Identify which cell holds the provided text, then report its [X, Y] central coordinate. 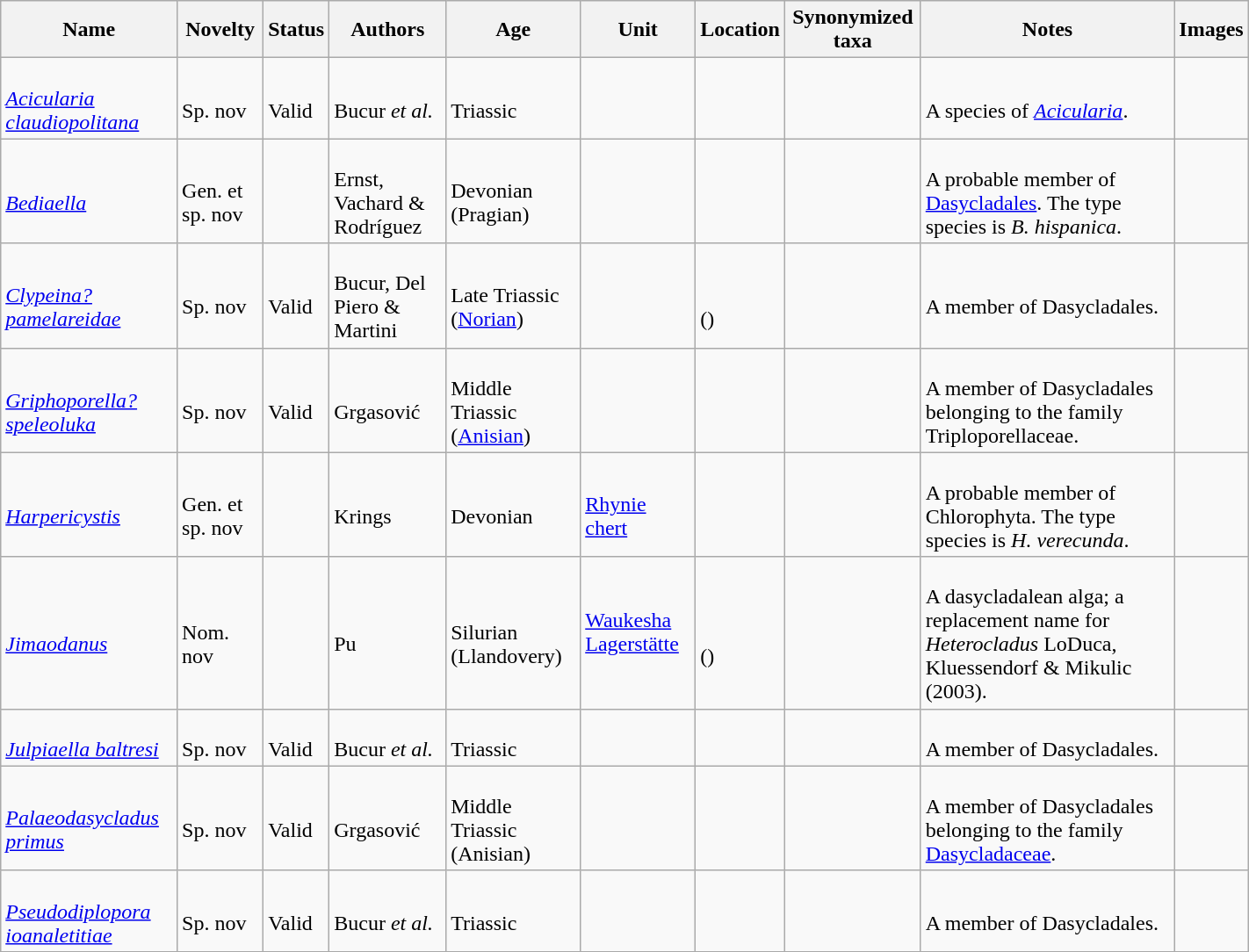
Ernst, Vachard & Rodríguez [388, 191]
Pseudodiplopora ioanaletitiae [90, 911]
Notes [1047, 30]
A probable member of Dasycladales. The type species is B. hispanica. [1047, 191]
Devonian (Pragian) [513, 191]
A dasycladalean alga; a replacement name for Heterocladus LoDuca, Kluessendorf & Mikulic (2003). [1047, 632]
Bucur, Del Piero & Martini [388, 295]
Clypeina? pamelareidae [90, 295]
Griphoporella? speleoluka [90, 400]
Harpericystis [90, 504]
A member of Dasycladales belonging to the family Dasycladaceae. [1047, 819]
A probable member of Chlorophyta. The type species is H. verecunda. [1047, 504]
Late Triassic (Norian) [513, 295]
Unit [638, 30]
Jimaodanus [90, 632]
Palaeodasycladus primus [90, 819]
Novelty [220, 30]
Silurian (Llandovery) [513, 632]
Status [297, 30]
Rhynie chert [638, 504]
Images [1211, 30]
Pu [388, 632]
Julpiaella baltresi [90, 738]
Synonymized taxa [852, 30]
Acicularia claudiopolitana [90, 98]
A species of Acicularia. [1047, 98]
Devonian [513, 504]
Krings [388, 504]
Bediaella [90, 191]
Name [90, 30]
Location [740, 30]
Authors [388, 30]
Nom. nov [220, 632]
Age [513, 30]
Waukesha Lagerstätte [638, 632]
A member of Dasycladales belonging to the family Triploporellaceae. [1047, 400]
